From the cell containing the given text, extract its center point as (x, y) coordinate. 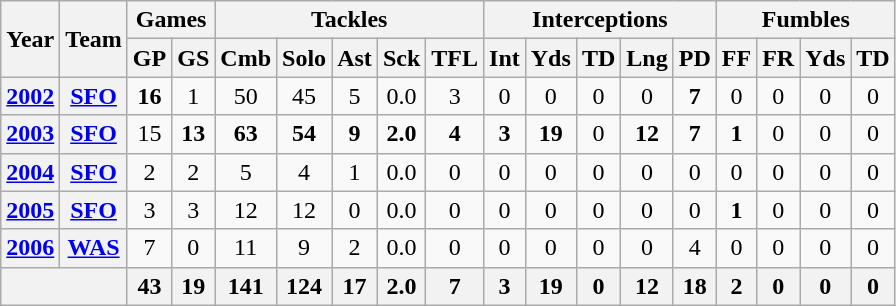
2006 (30, 248)
FR (778, 58)
43 (149, 286)
Lng (647, 58)
Tackles (350, 20)
TFL (455, 58)
2003 (30, 134)
FF (736, 58)
PD (694, 58)
13 (194, 134)
Solo (304, 58)
Ast (355, 58)
GS (194, 58)
GP (149, 58)
11 (246, 248)
141 (246, 286)
16 (149, 96)
Int (505, 58)
18 (694, 286)
Year (30, 39)
Sck (401, 58)
Interceptions (600, 20)
124 (304, 286)
2004 (30, 172)
WAS (94, 248)
Cmb (246, 58)
Fumbles (806, 20)
2002 (30, 96)
Team (94, 39)
54 (304, 134)
2005 (30, 210)
45 (304, 96)
50 (246, 96)
Games (170, 20)
63 (246, 134)
15 (149, 134)
17 (355, 286)
